Pinpoint the cell where the given text exists, returning its (X, Y) midpoint coordinate. 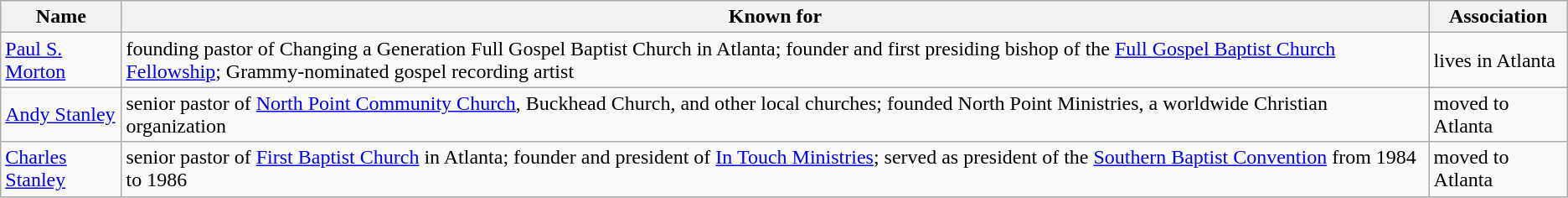
lives in Atlanta (1498, 60)
Andy Stanley (61, 114)
Known for (776, 17)
Name (61, 17)
Charles Stanley (61, 169)
Paul S. Morton (61, 60)
Association (1498, 17)
